Determine the [x, y] coordinate at the center of the cell enclosing the given text.  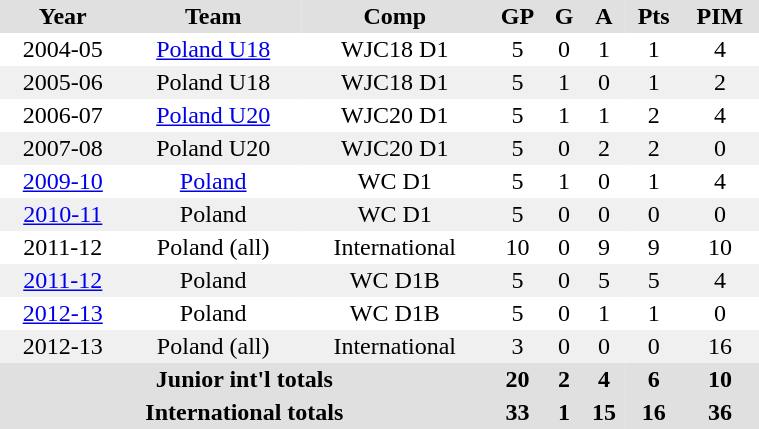
A [604, 16]
3 [518, 346]
2005-06 [63, 82]
2004-05 [63, 50]
Junior int'l totals [244, 380]
36 [720, 412]
20 [518, 380]
Pts [654, 16]
6 [654, 380]
2010-11 [63, 214]
G [564, 16]
2006-07 [63, 116]
Comp [395, 16]
15 [604, 412]
International totals [244, 412]
Year [63, 16]
2007-08 [63, 148]
2009-10 [63, 182]
Team [214, 16]
33 [518, 412]
GP [518, 16]
PIM [720, 16]
